Determine the (x, y) coordinate at the center of the cell enclosing the given text.  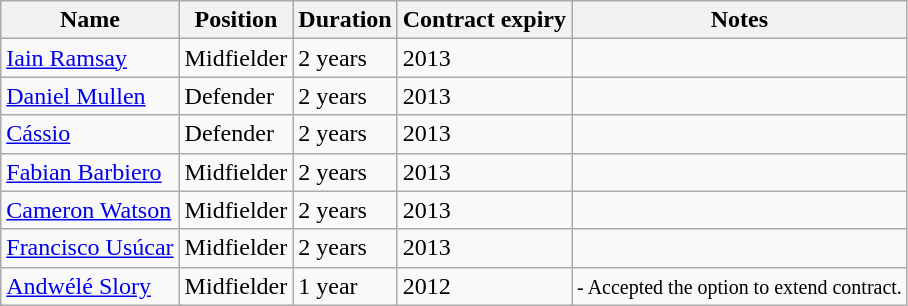
Iain Ramsay (90, 58)
2012 (484, 286)
Cameron Watson (90, 210)
1 year (345, 286)
Daniel Mullen (90, 96)
Andwélé Slory (90, 286)
Cássio (90, 134)
Position (236, 20)
Name (90, 20)
Contract expiry (484, 20)
Notes (740, 20)
Francisco Usúcar (90, 248)
Duration (345, 20)
- Accepted the option to extend contract. (740, 286)
Fabian Barbiero (90, 172)
